Capture the cell that displays the provided text and extract its [x, y] central coordinate. 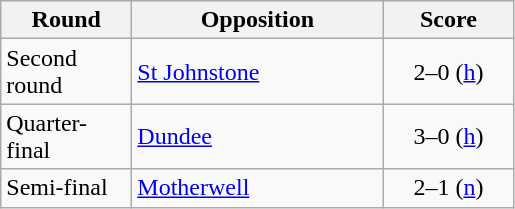
St Johnstone [258, 72]
Semi-final [66, 188]
Round [66, 20]
Motherwell [258, 188]
3–0 (h) [448, 136]
Opposition [258, 20]
Score [448, 20]
Dundee [258, 136]
2–1 (n) [448, 188]
Second round [66, 72]
2–0 (h) [448, 72]
Quarter-final [66, 136]
